Detect which cell encompasses the target text, then output its (x, y) center coordinate. 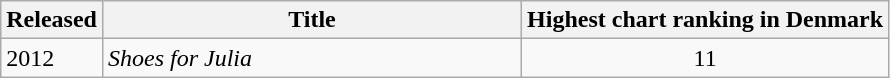
2012 (52, 58)
Released (52, 20)
Highest chart ranking in Denmark (706, 20)
11 (706, 58)
Title (312, 20)
Shoes for Julia (312, 58)
